Scan for the cell matching the given text and deliver its [x, y] coordinate at center. 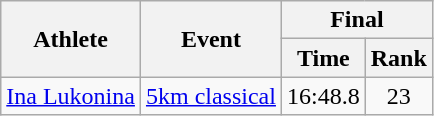
16:48.8 [323, 96]
Rank [398, 58]
Final [356, 20]
Time [323, 58]
23 [398, 96]
Athlete [71, 39]
Event [210, 39]
Ina Lukonina [71, 96]
5km classical [210, 96]
